Identify which cell holds the provided text, then report its [X, Y] central coordinate. 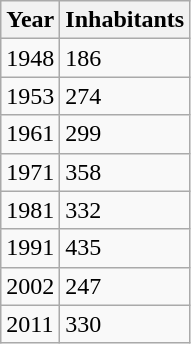
274 [125, 96]
358 [125, 172]
247 [125, 286]
Year [30, 20]
Inhabitants [125, 20]
1971 [30, 172]
1981 [30, 210]
1953 [30, 96]
1961 [30, 134]
435 [125, 248]
2002 [30, 286]
1991 [30, 248]
186 [125, 58]
332 [125, 210]
2011 [30, 324]
1948 [30, 58]
299 [125, 134]
330 [125, 324]
